For the text-containing cell, return its midpoint in [X, Y] coordinate format. 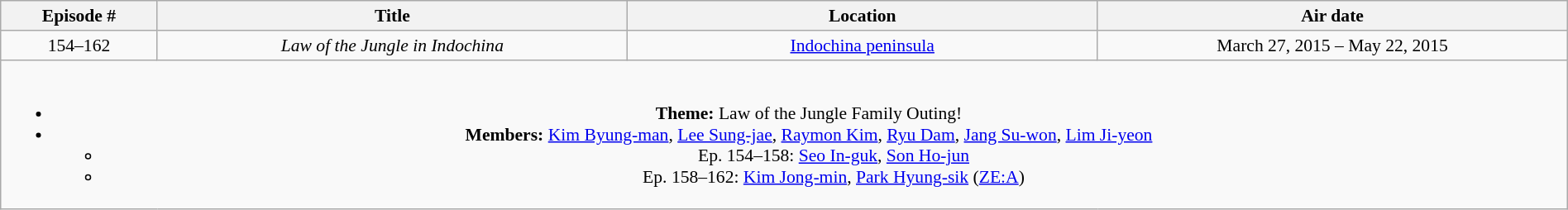
Indochina peninsula [863, 45]
154–162 [79, 45]
Episode # [79, 16]
Law of the Jungle in Indochina [392, 45]
March 27, 2015 – May 22, 2015 [1332, 45]
Air date [1332, 16]
Location [863, 16]
Title [392, 16]
